Capture the cell that displays the provided text and extract its [x, y] central coordinate. 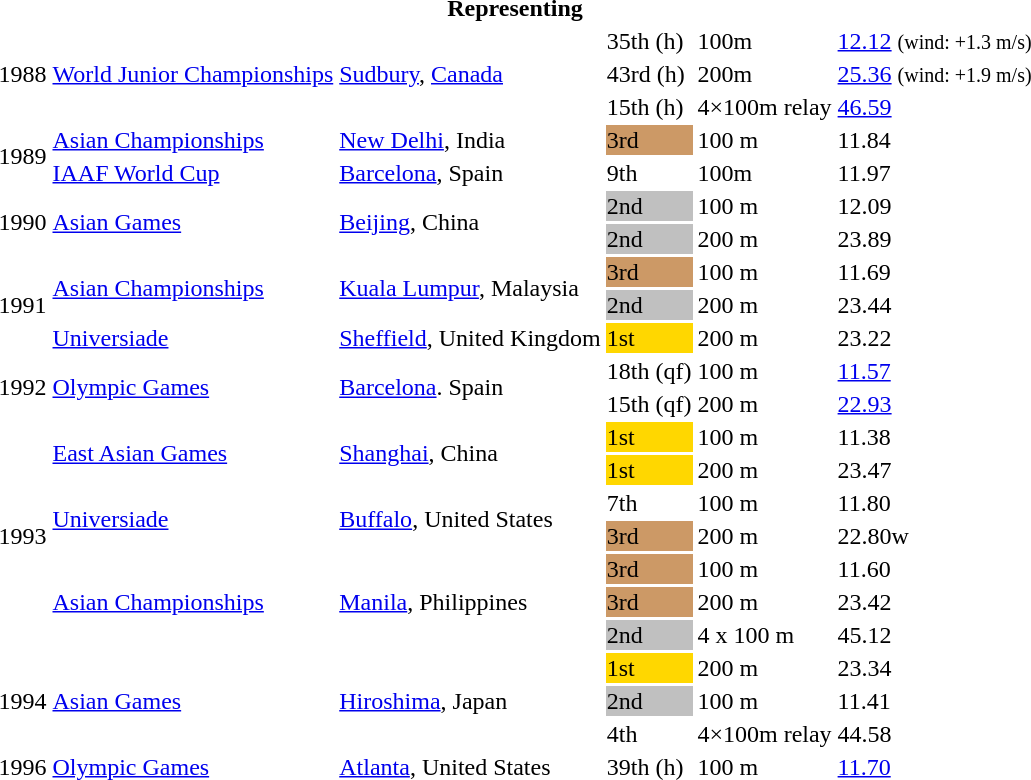
35th (h) [649, 41]
World Junior Championships [193, 74]
Beijing, China [470, 222]
Buffalo, United States [470, 520]
Hiroshima, Japan [470, 701]
200m [764, 74]
IAAF World Cup [193, 173]
15th (qf) [649, 404]
9th [649, 173]
Barcelona, Spain [470, 173]
15th (h) [649, 107]
4th [649, 734]
Barcelona. Spain [470, 388]
New Delhi, India [470, 140]
Sheffield, United Kingdom [470, 338]
Manila, Philippines [470, 602]
Shanghai, China [470, 454]
Olympic Games [193, 388]
18th (qf) [649, 371]
Kuala Lumpur, Malaysia [470, 288]
43rd (h) [649, 74]
Sudbury, Canada [470, 74]
4 x 100 m [764, 635]
7th [649, 503]
East Asian Games [193, 454]
